From the cell containing the given text, extract its center point as [x, y] coordinate. 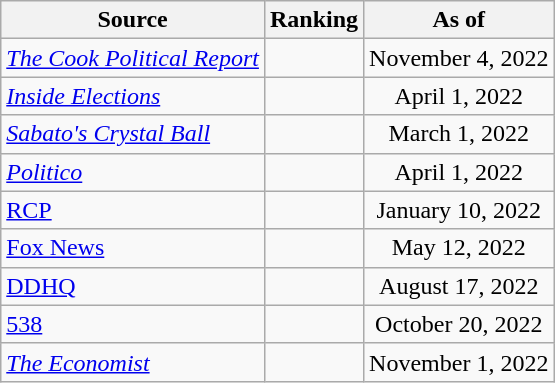
538 [133, 324]
The Cook Political Report [133, 58]
Sabato's Crystal Ball [133, 134]
November 1, 2022 [459, 362]
RCP [133, 210]
October 20, 2022 [459, 324]
Inside Elections [133, 96]
Ranking [314, 20]
Fox News [133, 248]
The Economist [133, 362]
November 4, 2022 [459, 58]
Source [133, 20]
August 17, 2022 [459, 286]
As of [459, 20]
January 10, 2022 [459, 210]
Politico [133, 172]
March 1, 2022 [459, 134]
DDHQ [133, 286]
May 12, 2022 [459, 248]
